Output the [X, Y] coordinate of the center of the cell containing the given text.  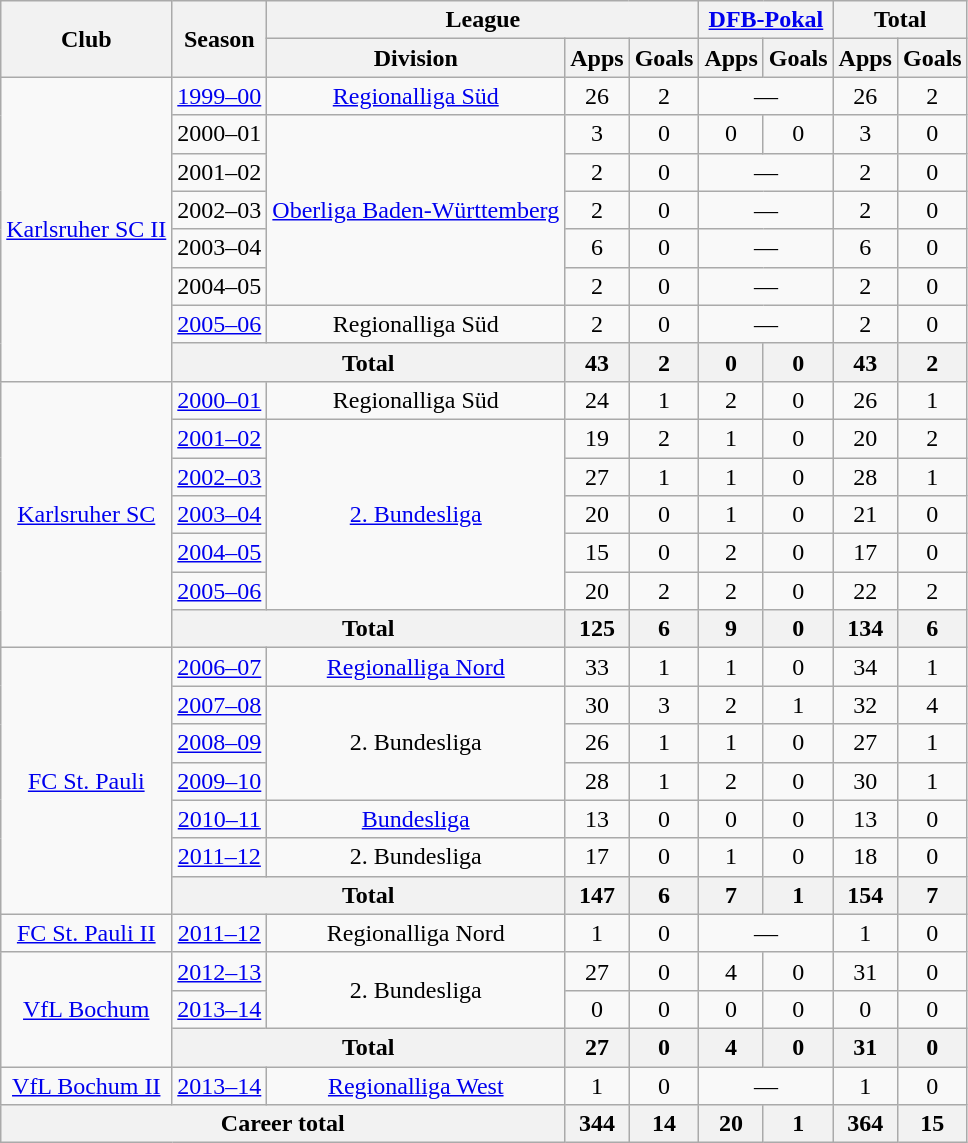
FC St. Pauli II [86, 933]
Career total [283, 1124]
21 [865, 515]
34 [865, 667]
32 [865, 705]
24 [597, 400]
154 [865, 895]
33 [597, 667]
19 [597, 438]
Karlsruher SC II [86, 229]
2007–08 [220, 705]
2010–11 [220, 819]
League [483, 20]
Oberliga Baden-Württemberg [416, 210]
2009–10 [220, 781]
147 [597, 895]
Division [416, 58]
14 [664, 1124]
1999–00 [220, 96]
2012–13 [220, 971]
Karlsruher SC [86, 514]
Club [86, 39]
2008–09 [220, 743]
344 [597, 1124]
125 [597, 629]
364 [865, 1124]
VfL Bochum II [86, 1085]
Season [220, 39]
9 [731, 629]
VfL Bochum [86, 1009]
18 [865, 857]
22 [865, 591]
2006–07 [220, 667]
FC St. Pauli [86, 781]
134 [865, 629]
Bundesliga [416, 819]
Regionalliga West [416, 1085]
DFB-Pokal [766, 20]
